Return the [X, Y] coordinate for the center point of the cell that contains the specified text.  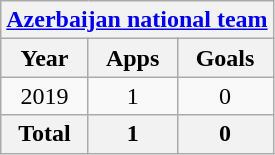
Goals [225, 58]
Apps [132, 58]
Year [45, 58]
2019 [45, 96]
Total [45, 134]
Azerbaijan national team [137, 20]
